Return [x, y] of the center of cell containing provided text 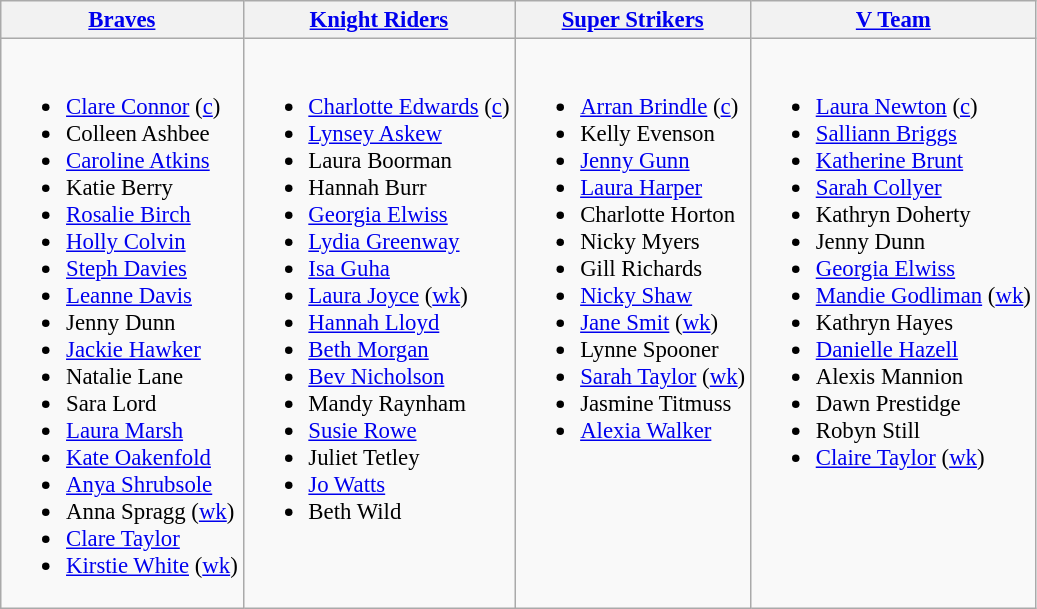
Super Strikers [633, 20]
V Team [893, 20]
Knight Riders [379, 20]
Braves [122, 20]
